Pinpoint the cell where the given text exists, returning its [X, Y] midpoint coordinate. 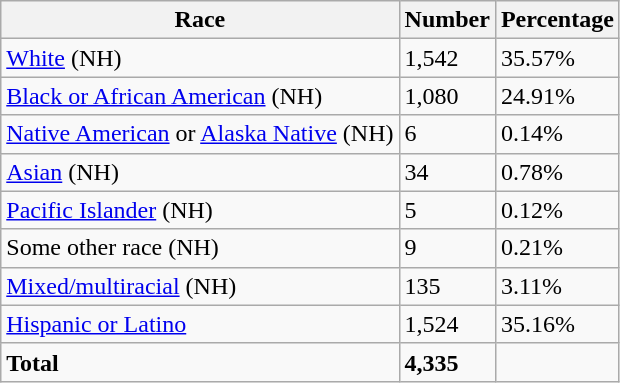
1,524 [447, 324]
4,335 [447, 362]
Hispanic or Latino [200, 324]
0.12% [557, 210]
Black or African American (NH) [200, 96]
White (NH) [200, 58]
9 [447, 248]
Some other race (NH) [200, 248]
6 [447, 134]
1,080 [447, 96]
5 [447, 210]
Pacific Islander (NH) [200, 210]
24.91% [557, 96]
Total [200, 362]
34 [447, 172]
Asian (NH) [200, 172]
0.78% [557, 172]
Number [447, 20]
135 [447, 286]
Race [200, 20]
0.14% [557, 134]
Mixed/multiracial (NH) [200, 286]
Percentage [557, 20]
Native American or Alaska Native (NH) [200, 134]
1,542 [447, 58]
0.21% [557, 248]
35.57% [557, 58]
3.11% [557, 286]
35.16% [557, 324]
